Identify which cell holds the provided text, then report its (X, Y) central coordinate. 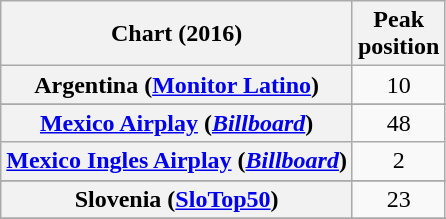
Mexico Airplay (Billboard) (177, 123)
Mexico Ingles Airplay (Billboard) (177, 161)
10 (398, 85)
23 (398, 199)
Chart (2016) (177, 34)
Slovenia (SloTop50) (177, 199)
Peakposition (398, 34)
Argentina (Monitor Latino) (177, 85)
2 (398, 161)
48 (398, 123)
